From the cell containing the given text, extract its center point as (X, Y) coordinate. 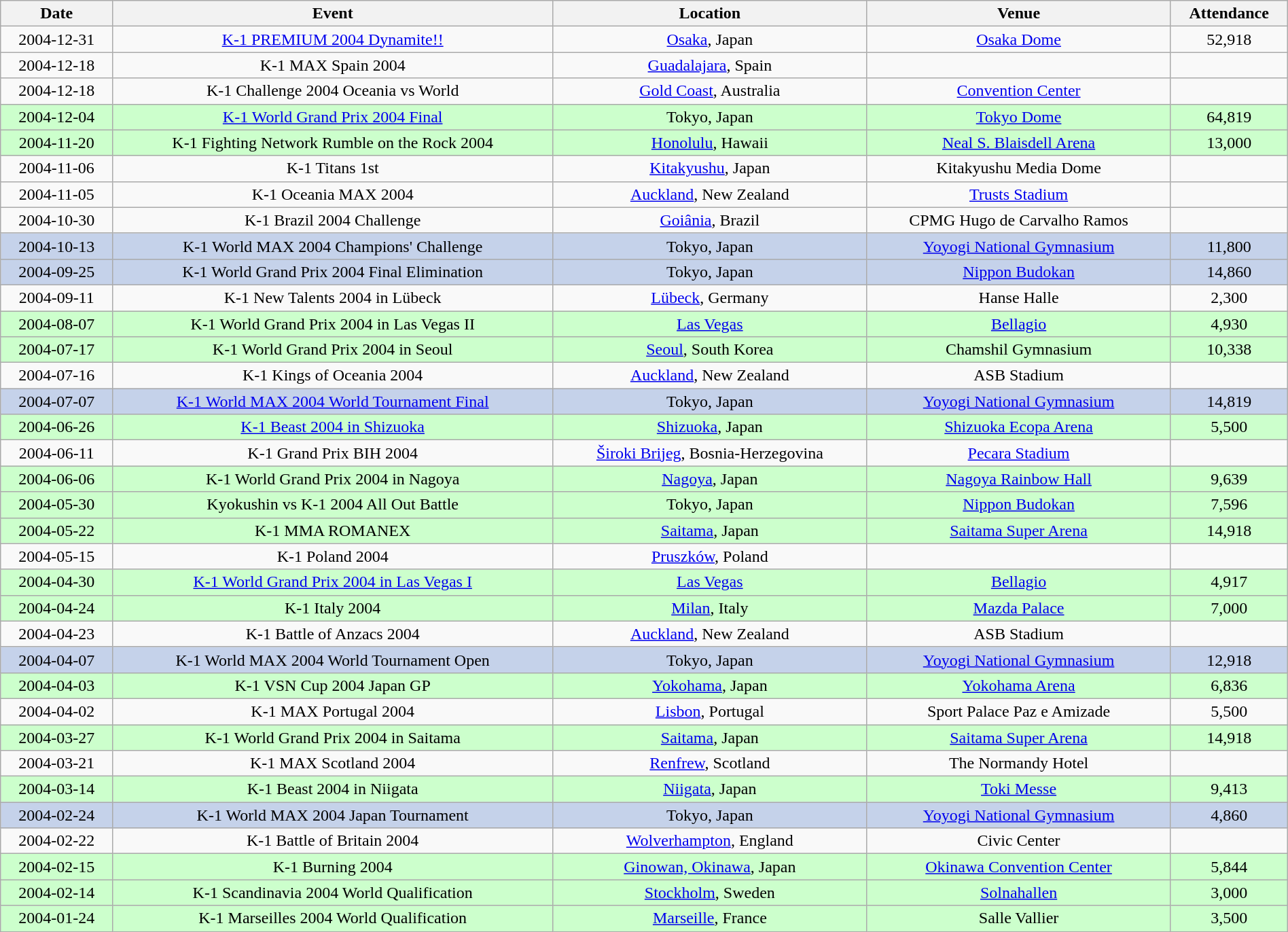
2004-10-13 (57, 246)
2004-12-04 (57, 117)
2004-06-11 (57, 453)
Shizuoka Ecopa Arena (1019, 427)
2004-09-11 (57, 298)
Honolulu, Hawaii (710, 143)
Toki Messe (1019, 789)
3,500 (1229, 918)
K-1 MMA ROMANEX (333, 531)
K-1 Kings of Oceania 2004 (333, 376)
2004-09-25 (57, 272)
2004-12-31 (57, 39)
64,819 (1229, 117)
Široki Brijeg, Bosnia-Herzegovina (710, 453)
10,338 (1229, 350)
K-1 Brazil 2004 Challenge (333, 220)
Pecara Stadium (1019, 453)
Lisbon, Portugal (710, 711)
2004-02-22 (57, 841)
2004-06-06 (57, 479)
Gold Coast, Australia (710, 91)
3,000 (1229, 893)
K-1 World Grand Prix 2004 in Las Vegas II (333, 324)
K-1 World MAX 2004 World Tournament Open (333, 660)
K-1 World Grand Prix 2004 Final Elimination (333, 272)
2004-05-15 (57, 556)
Yokohama, Japan (710, 685)
Convention Center (1019, 91)
Hanse Halle (1019, 298)
2,300 (1229, 298)
Osaka, Japan (710, 39)
2004-05-30 (57, 505)
2004-07-07 (57, 401)
K-1 Battle of Britain 2004 (333, 841)
2004-10-30 (57, 220)
2004-06-26 (57, 427)
K-1 Challenge 2004 Oceania vs World (333, 91)
5,844 (1229, 867)
2004-04-24 (57, 608)
14,819 (1229, 401)
Milan, Italy (710, 608)
2004-07-16 (57, 376)
2004-04-30 (57, 582)
2004-04-02 (57, 711)
K-1 World Grand Prix 2004 in Nagoya (333, 479)
K-1 New Talents 2004 in Lübeck (333, 298)
Kyokushin vs K-1 2004 All Out Battle (333, 505)
4,930 (1229, 324)
K-1 Beast 2004 in Niigata (333, 789)
2004-07-17 (57, 350)
2004-04-23 (57, 634)
K-1 Battle of Anzacs 2004 (333, 634)
2004-01-24 (57, 918)
K-1 World Grand Prix 2004 Final (333, 117)
CPMG Hugo de Carvalho Ramos (1019, 220)
Chamshil Gymnasium (1019, 350)
Ginowan, Okinawa, Japan (710, 867)
52,918 (1229, 39)
13,000 (1229, 143)
Nagoya Rainbow Hall (1019, 479)
Shizuoka, Japan (710, 427)
K-1 Oceania MAX 2004 (333, 194)
2004-04-03 (57, 685)
Lübeck, Germany (710, 298)
Renfrew, Scotland (710, 764)
Mazda Palace (1019, 608)
Guadalajara, Spain (710, 65)
2004-11-05 (57, 194)
2004-03-14 (57, 789)
K-1 World Grand Prix 2004 in Las Vegas I (333, 582)
Yokohama Arena (1019, 685)
2004-11-06 (57, 168)
9,639 (1229, 479)
K-1 Grand Prix BIH 2004 (333, 453)
Venue (1019, 14)
K-1 World MAX 2004 Japan Tournament (333, 815)
Wolverhampton, England (710, 841)
2004-02-15 (57, 867)
The Normandy Hotel (1019, 764)
K-1 Burning 2004 (333, 867)
6,836 (1229, 685)
K-1 MAX Spain 2004 (333, 65)
7,596 (1229, 505)
Osaka Dome (1019, 39)
2004-03-21 (57, 764)
K-1 Fighting Network Rumble on the Rock 2004 (333, 143)
Sport Palace Paz e Amizade (1019, 711)
2004-11-20 (57, 143)
Salle Vallier (1019, 918)
Seoul, South Korea (710, 350)
7,000 (1229, 608)
12,918 (1229, 660)
K-1 MAX Scotland 2004 (333, 764)
Attendance (1229, 14)
2004-04-07 (57, 660)
K-1 World Grand Prix 2004 in Seoul (333, 350)
K-1 World MAX 2004 Champions' Challenge (333, 246)
K-1 World Grand Prix 2004 in Saitama (333, 737)
Stockholm, Sweden (710, 893)
11,800 (1229, 246)
14,860 (1229, 272)
Niigata, Japan (710, 789)
9,413 (1229, 789)
Location (710, 14)
K-1 Poland 2004 (333, 556)
4,917 (1229, 582)
Kitakyushu, Japan (710, 168)
Trusts Stadium (1019, 194)
Solnahallen (1019, 893)
Neal S. Blaisdell Arena (1019, 143)
K-1 MAX Portugal 2004 (333, 711)
K-1 VSN Cup 2004 Japan GP (333, 685)
Goiânia, Brazil (710, 220)
2004-02-24 (57, 815)
K-1 Marseilles 2004 World Qualification (333, 918)
K-1 Italy 2004 (333, 608)
2004-05-22 (57, 531)
4,860 (1229, 815)
Okinawa Convention Center (1019, 867)
2004-03-27 (57, 737)
Pruszków, Poland (710, 556)
K-1 Beast 2004 in Shizuoka (333, 427)
Kitakyushu Media Dome (1019, 168)
K-1 PREMIUM 2004 Dynamite!! (333, 39)
2004-08-07 (57, 324)
K-1 Scandinavia 2004 World Qualification (333, 893)
2004-02-14 (57, 893)
Date (57, 14)
Nagoya, Japan (710, 479)
K-1 Titans 1st (333, 168)
Marseille, France (710, 918)
Tokyo Dome (1019, 117)
Civic Center (1019, 841)
Event (333, 14)
K-1 World MAX 2004 World Tournament Final (333, 401)
